For the text-containing cell, return its midpoint in (x, y) coordinate format. 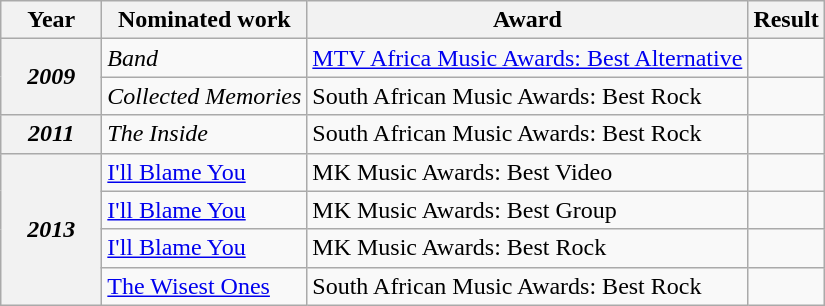
Year (52, 20)
Result (786, 20)
2011 (52, 134)
MK Music Awards: Best Rock (528, 248)
MTV Africa Music Awards: Best Alternative (528, 58)
Collected Memories (204, 96)
Band (204, 58)
The Wisest Ones (204, 286)
Award (528, 20)
2013 (52, 229)
MK Music Awards: Best Video (528, 172)
The Inside (204, 134)
Nominated work (204, 20)
2009 (52, 77)
MK Music Awards: Best Group (528, 210)
